Detect which cell encompasses the target text, then output its [X, Y] center coordinate. 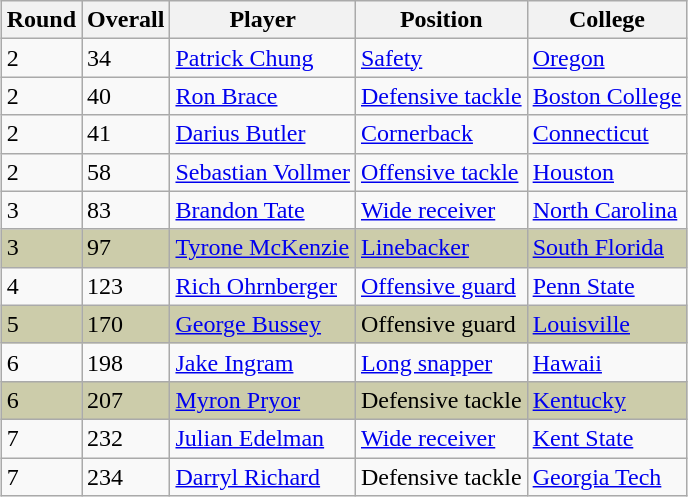
Myron Pryor [263, 400]
5 [41, 324]
58 [126, 172]
Rich Ohrnberger [263, 286]
Position [441, 20]
Hawaii [607, 362]
198 [126, 362]
Sebastian Vollmer [263, 172]
4 [41, 286]
Kentucky [607, 400]
Darius Butler [263, 134]
Patrick Chung [263, 58]
40 [126, 96]
123 [126, 286]
232 [126, 438]
Georgia Tech [607, 477]
41 [126, 134]
Houston [607, 172]
Boston College [607, 96]
South Florida [607, 248]
Kent State [607, 438]
Player [263, 20]
170 [126, 324]
Oregon [607, 58]
Overall [126, 20]
College [607, 20]
234 [126, 477]
Long snapper [441, 362]
George Bussey [263, 324]
Round [41, 20]
Julian Edelman [263, 438]
Connecticut [607, 134]
Ron Brace [263, 96]
Penn State [607, 286]
97 [126, 248]
Safety [441, 58]
34 [126, 58]
North Carolina [607, 210]
Tyrone McKenzie [263, 248]
Jake Ingram [263, 362]
207 [126, 400]
Louisville [607, 324]
Cornerback [441, 134]
Linebacker [441, 248]
Brandon Tate [263, 210]
Offensive tackle [441, 172]
83 [126, 210]
Darryl Richard [263, 477]
